Scan for the cell matching the given text and deliver its [X, Y] coordinate at center. 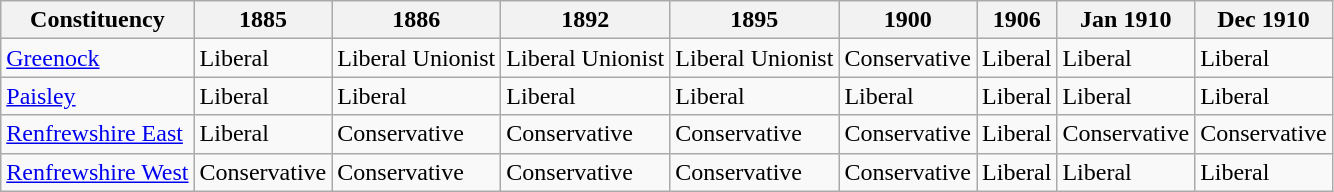
Dec 1910 [1264, 20]
Jan 1910 [1126, 20]
1886 [416, 20]
Constituency [98, 20]
Renfrewshire East [98, 134]
1900 [908, 20]
Paisley [98, 96]
1885 [263, 20]
Greenock [98, 58]
1906 [1017, 20]
1892 [586, 20]
1895 [754, 20]
Renfrewshire West [98, 172]
